Detect which cell encompasses the target text, then output its [X, Y] center coordinate. 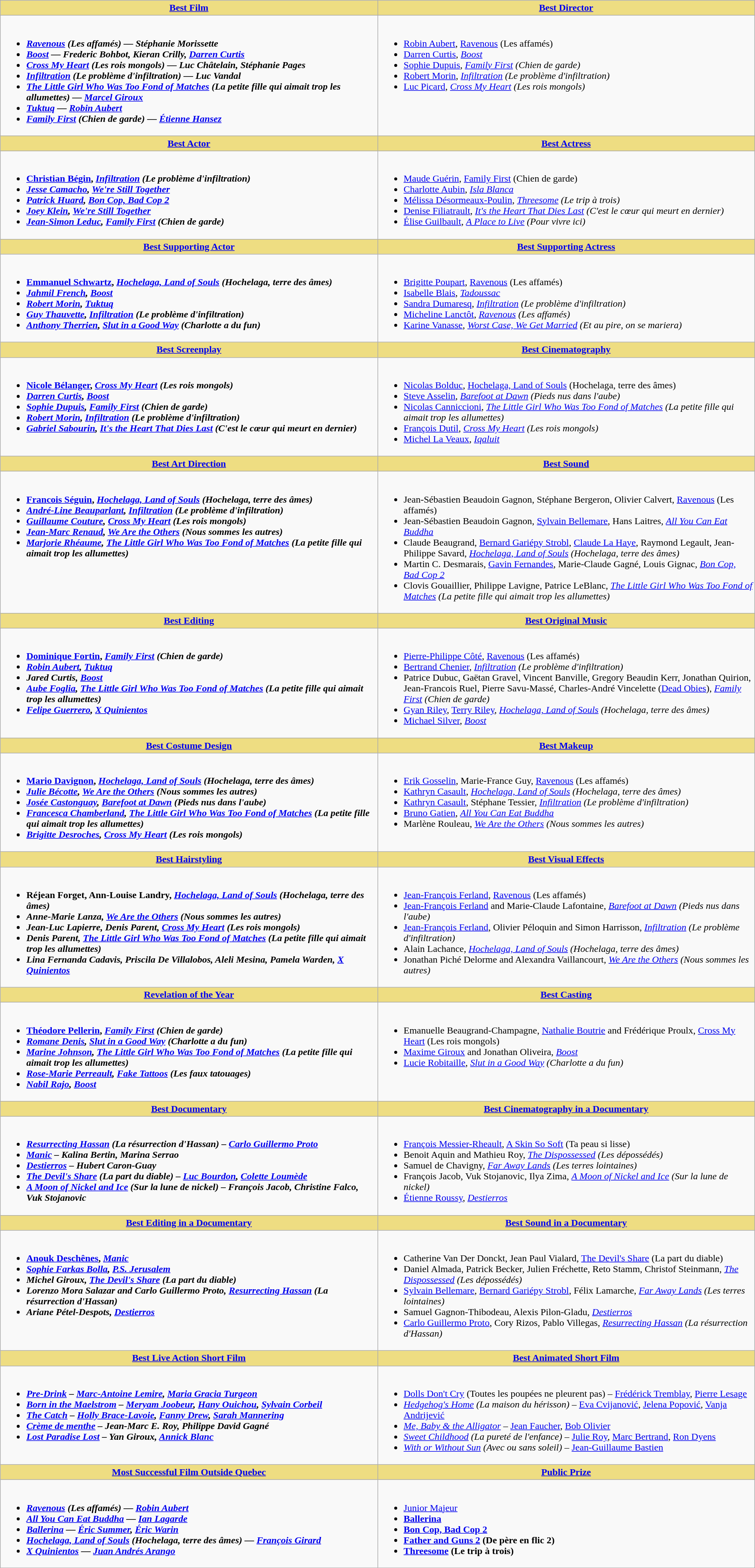
Best Screenplay [189, 350]
Junior MajeurBallerinaBon Cop, Bad Cop 2Father and Guns 2 (De père en flic 2)Threesome (Le trip à trois) [566, 1524]
Best Live Action Short Film [189, 1358]
Revelation of the Year [189, 995]
Best Actress [566, 143]
Best Casting [566, 995]
Best Actor [189, 143]
Best Supporting Actress [566, 247]
Best Animated Short Film [566, 1358]
Best Director [566, 8]
Best Editing in a Documentary [189, 1223]
Best Cinematography in a Documentary [566, 1109]
Best Makeup [566, 745]
Public Prize [566, 1472]
Best Hairstyling [189, 859]
Best Film [189, 8]
Best Supporting Actor [189, 247]
Best Costume Design [189, 745]
Best Cinematography [566, 350]
Best Original Music [566, 621]
Best Sound in a Documentary [566, 1223]
Best Sound [566, 464]
Best Documentary [189, 1109]
Best Editing [189, 621]
Best Visual Effects [566, 859]
Best Art Direction [189, 464]
Most Successful Film Outside Quebec [189, 1472]
